Determine the (x, y) coordinate at the center of the cell enclosing the given text.  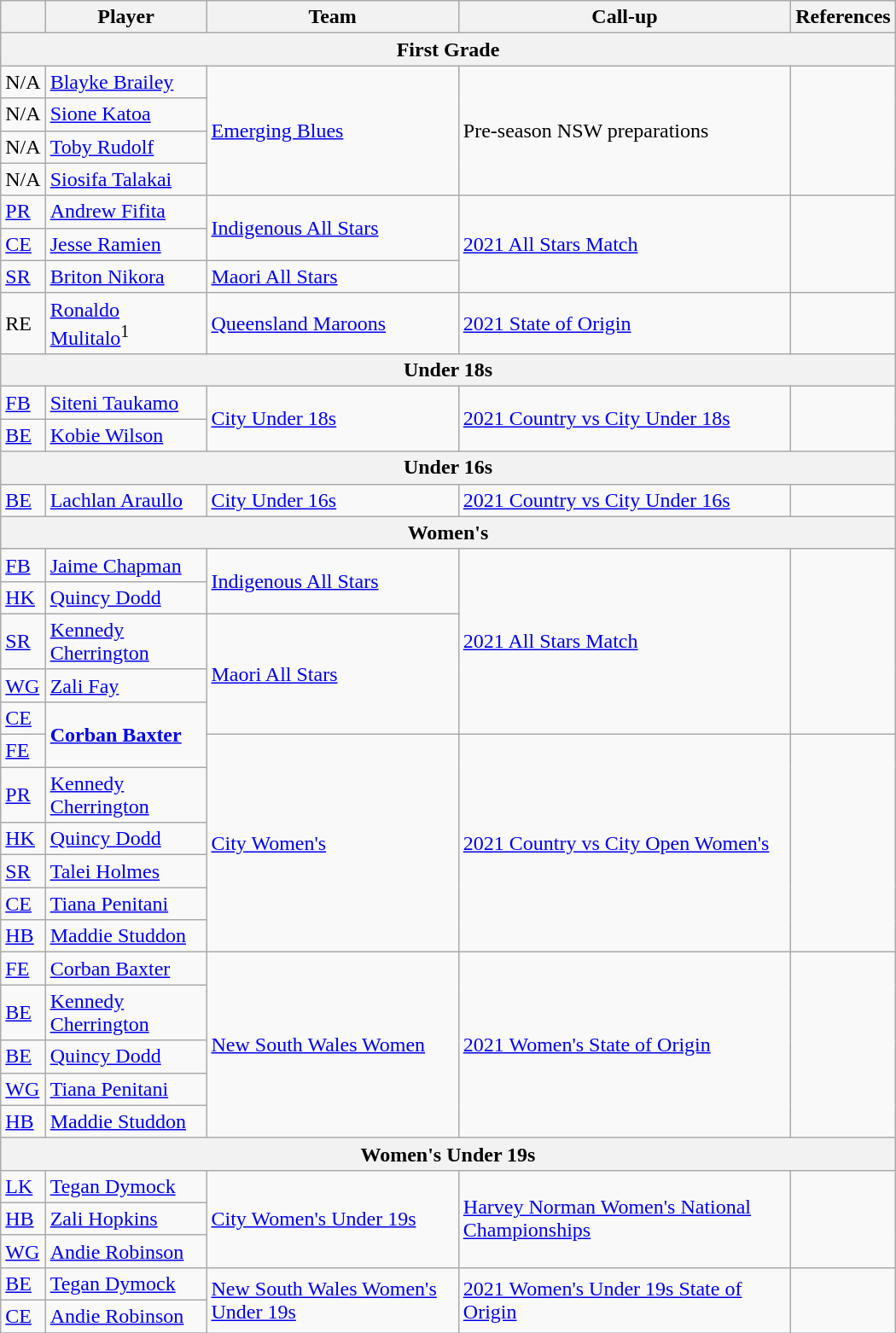
Player (126, 17)
Women's Under 19s (448, 1154)
City Women's Under 19s (333, 1219)
Queensland Maroons (333, 323)
Call-up (625, 17)
Jaime Chapman (126, 565)
2021 Country vs City Open Women's (625, 843)
Briton Nikora (126, 276)
2021 Country vs City Under 18s (625, 419)
Jesse Ramien (126, 244)
New South Wales Women (333, 1045)
City Under 18s (333, 419)
2021 State of Origin (625, 323)
Under 16s (448, 468)
Talei Holmes (126, 871)
Blayke Brailey (126, 82)
Lachlan Araullo (126, 500)
LK (23, 1186)
2021 Women's State of Origin (625, 1045)
Siosifa Talakai (126, 179)
City Under 16s (333, 500)
Toby Rudolf (126, 147)
Andrew Fifita (126, 212)
Women's (448, 533)
New South Wales Women's Under 19s (333, 1300)
References (843, 17)
2021 Country vs City Under 16s (625, 500)
2021 Women's Under 19s State of Origin (625, 1300)
RE (23, 323)
Ronaldo Mulitalo1 (126, 323)
Siteni Taukamo (126, 403)
Kobie Wilson (126, 435)
First Grade (448, 49)
Harvey Norman Women's National Championships (625, 1219)
Sione Katoa (126, 114)
Team (333, 17)
City Women's (333, 843)
Emerging Blues (333, 131)
Under 18s (448, 370)
Zali Hopkins (126, 1219)
Zali Fay (126, 685)
Pre-season NSW preparations (625, 131)
